Pinpoint the cell where the given text exists, returning its (X, Y) midpoint coordinate. 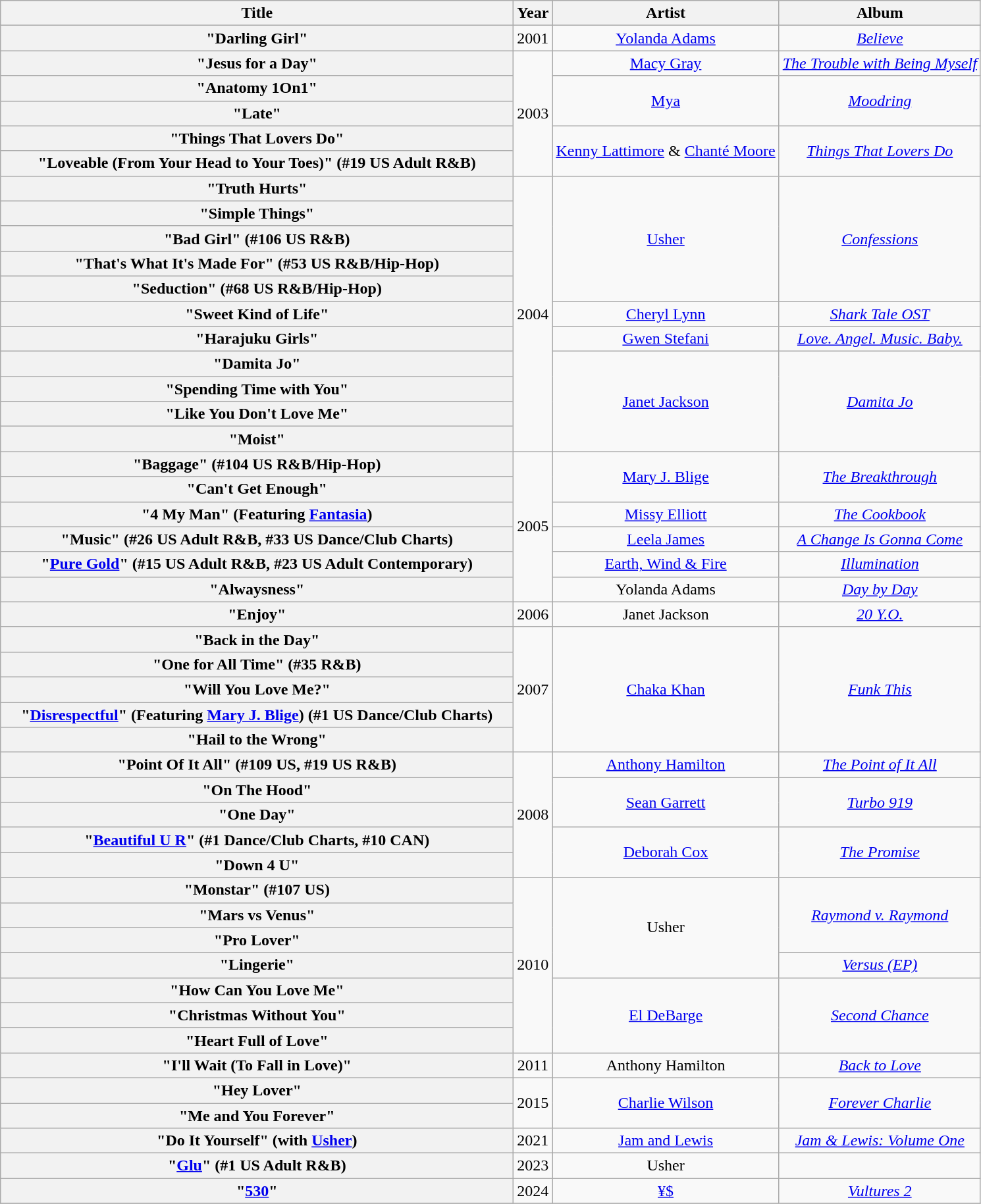
"Sweet Kind of Life" (257, 314)
2011 (533, 1065)
Kenny Lattimore & Chanté Moore (666, 151)
"Monstar" (#107 US) (257, 890)
Back to Love (880, 1065)
Leela James (666, 539)
Chaka Khan (666, 689)
"One Day" (257, 815)
"530" (257, 1191)
Funk This (880, 689)
Damita Jo (880, 402)
2010 (533, 965)
"That's What It's Made For" (#53 US R&B/Hip-Hop) (257, 263)
2001 (533, 38)
2003 (533, 113)
The Point of It All (880, 765)
"Mars vs Venus" (257, 915)
2005 (533, 527)
"Music" (#26 US Adult R&B, #33 US Dance/Club Charts) (257, 539)
2021 (533, 1141)
"Anatomy 1On1" (257, 88)
Album (880, 13)
2008 (533, 815)
Forever Charlie (880, 1103)
"4 My Man" (Featuring Fantasia) (257, 514)
Charlie Wilson (666, 1103)
"Jesus for a Day" (257, 63)
"Enjoy" (257, 614)
Confessions (880, 238)
Jam & Lewis: Volume One (880, 1141)
"Back in the Day" (257, 639)
Shark Tale OST (880, 314)
The Trouble with Being Myself (880, 63)
"Simple Things" (257, 213)
Sean Garrett (666, 802)
"Pure Gold" (#15 US Adult R&B, #23 US Adult Contemporary) (257, 564)
"Do It Yourself" (with Usher) (257, 1141)
"Me and You Forever" (257, 1116)
"Beautiful U R" (#1 Dance/Club Charts, #10 CAN) (257, 840)
Turbo 919 (880, 802)
"Hail to the Wrong" (257, 740)
"Will You Love Me?" (257, 689)
"Pro Lover" (257, 940)
"One for All Time" (#35 R&B) (257, 664)
Day by Day (880, 589)
A Change Is Gonna Come (880, 539)
"How Can You Love Me" (257, 990)
Second Chance (880, 1015)
Vultures 2 (880, 1191)
"Heart Full of Love" (257, 1040)
"Glu" (#1 US Adult R&B) (257, 1166)
"Point Of It All" (#109 US, #19 US R&B) (257, 765)
Earth, Wind & Fire (666, 564)
"Alwaysness" (257, 589)
"Things That Lovers Do" (257, 138)
2024 (533, 1191)
The Promise (880, 852)
"Hey Lover" (257, 1090)
¥$ (666, 1191)
"Bad Girl" (#106 US R&B) (257, 238)
Macy Gray (666, 63)
"Harajuku Girls" (257, 339)
Mary J. Blige (666, 477)
Jam and Lewis (666, 1141)
Year (533, 13)
Title (257, 13)
"Seduction" (#68 US R&B/Hip-Hop) (257, 288)
2006 (533, 614)
"Christmas Without You" (257, 1015)
Moodring (880, 101)
"Spending Time with You" (257, 389)
"Lingerie" (257, 965)
"Down 4 U" (257, 865)
"Damita Jo" (257, 364)
The Breakthrough (880, 477)
"Truth Hurts" (257, 188)
"Baggage" (#104 US R&B/Hip-Hop) (257, 464)
Artist (666, 13)
2007 (533, 689)
2015 (533, 1103)
El DeBarge (666, 1015)
"Loveable (From Your Head to Your Toes)" (#19 US Adult R&B) (257, 163)
Raymond v. Raymond (880, 915)
The Cookbook (880, 514)
2004 (533, 313)
Cheryl Lynn (666, 314)
Things That Lovers Do (880, 151)
Illumination (880, 564)
"Moist" (257, 439)
2023 (533, 1166)
"Like You Don't Love Me" (257, 414)
Believe (880, 38)
Missy Elliott (666, 514)
"On The Hood" (257, 790)
Mya (666, 101)
Versus (EP) (880, 965)
Gwen Stefani (666, 339)
"Late" (257, 113)
20 Y.O. (880, 614)
Deborah Cox (666, 852)
"I'll Wait (To Fall in Love)" (257, 1065)
Love. Angel. Music. Baby. (880, 339)
"Can't Get Enough" (257, 489)
"Darling Girl" (257, 38)
"Disrespectful" (Featuring Mary J. Blige) (#1 US Dance/Club Charts) (257, 714)
